Detect which cell encompasses the target text, then output its [X, Y] center coordinate. 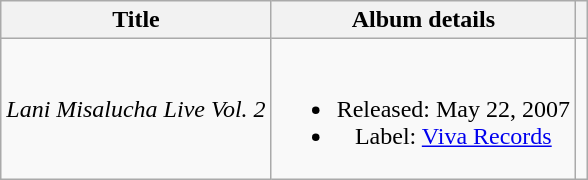
Album details [423, 20]
Released: May 22, 2007Label: Viva Records [423, 109]
Lani Misalucha Live Vol. 2 [136, 109]
Title [136, 20]
